Pinpoint the cell where the given text exists, returning its [X, Y] midpoint coordinate. 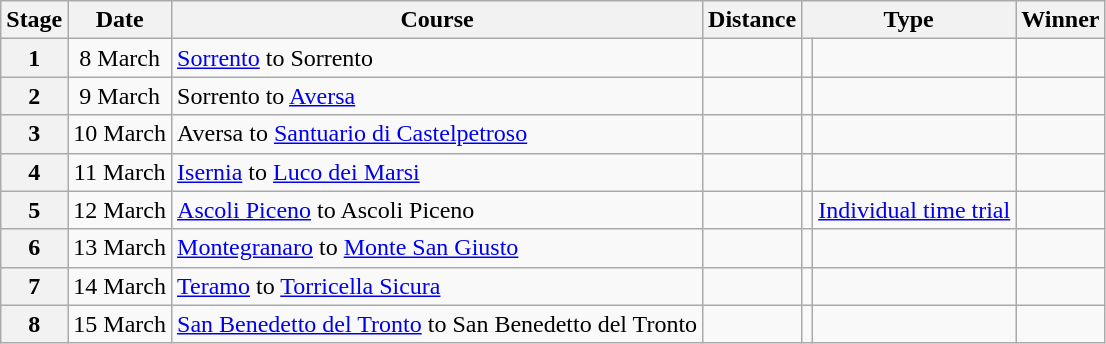
2 [34, 96]
Winner [1060, 20]
4 [34, 172]
Distance [752, 20]
Type [909, 20]
14 March [120, 286]
1 [34, 58]
8 March [120, 58]
3 [34, 134]
5 [34, 210]
Individual time trial [914, 210]
10 March [120, 134]
Sorrento to Aversa [438, 96]
8 [34, 324]
6 [34, 248]
San Benedetto del Tronto to San Benedetto del Tronto [438, 324]
9 March [120, 96]
Date [120, 20]
Course [438, 20]
Isernia to Luco dei Marsi [438, 172]
Stage [34, 20]
11 March [120, 172]
15 March [120, 324]
12 March [120, 210]
Montegranaro to Monte San Giusto [438, 248]
7 [34, 286]
13 March [120, 248]
Ascoli Piceno to Ascoli Piceno [438, 210]
Aversa to Santuario di Castelpetroso [438, 134]
Sorrento to Sorrento [438, 58]
Teramo to Torricella Sicura [438, 286]
